Search for the cell housing the specified text and yield its (x, y) center coordinate. 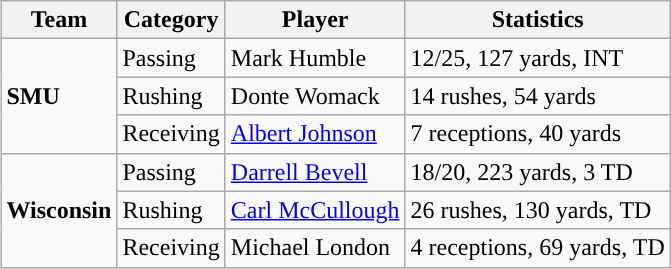
7 receptions, 40 yards (538, 134)
Wisconsin (59, 210)
12/25, 127 yards, INT (538, 58)
Michael London (315, 248)
Mark Humble (315, 58)
18/20, 223 yards, 3 TD (538, 172)
26 rushes, 130 yards, TD (538, 210)
Team (59, 20)
Donte Womack (315, 96)
Player (315, 20)
14 rushes, 54 yards (538, 96)
Category (171, 20)
Statistics (538, 20)
Albert Johnson (315, 134)
4 receptions, 69 yards, TD (538, 248)
SMU (59, 96)
Darrell Bevell (315, 172)
Carl McCullough (315, 210)
